Find where the given text appears and provide that cell's center as (x, y) coordinate. 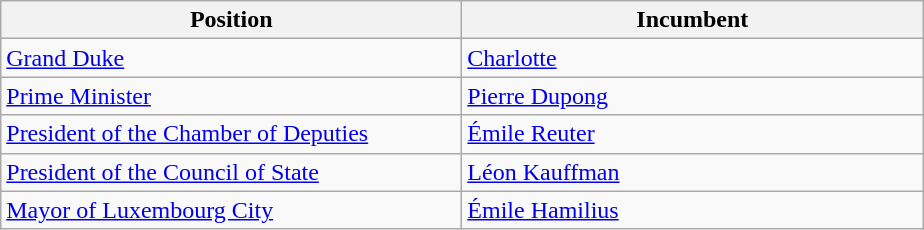
Incumbent (692, 20)
Pierre Dupong (692, 96)
Prime Minister (232, 96)
Grand Duke (232, 58)
Position (232, 20)
Léon Kauffman (692, 172)
President of the Council of State (232, 172)
President of the Chamber of Deputies (232, 134)
Émile Reuter (692, 134)
Charlotte (692, 58)
Émile Hamilius (692, 210)
Mayor of Luxembourg City (232, 210)
